Detect which cell encompasses the target text, then output its [x, y] center coordinate. 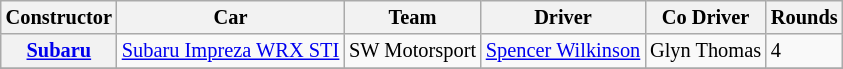
Spencer Wilkinson [563, 51]
Co Driver [706, 17]
Driver [563, 17]
Rounds [804, 17]
Team [412, 17]
Subaru Impreza WRX STI [230, 51]
Car [230, 17]
Subaru [59, 51]
Glyn Thomas [706, 51]
4 [804, 51]
SW Motorsport [412, 51]
Constructor [59, 17]
